Search for the cell housing the specified text and yield its (x, y) center coordinate. 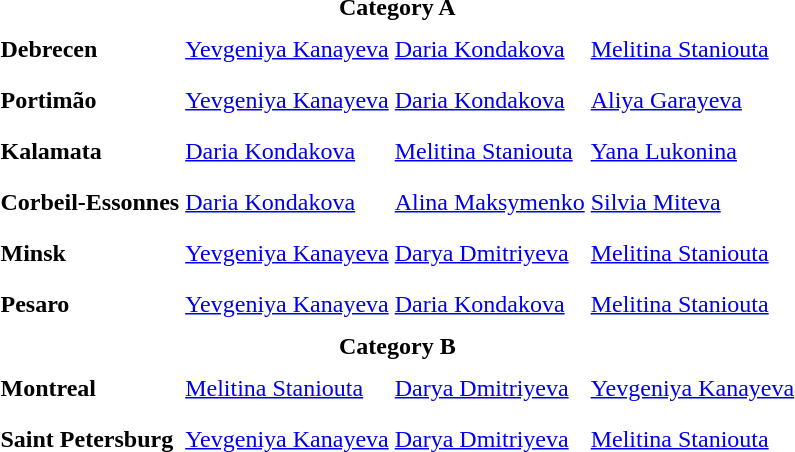
Alina Maksymenko (490, 202)
